For the text-containing cell, return its midpoint in (X, Y) coordinate format. 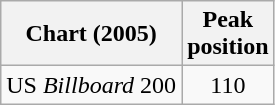
110 (228, 85)
Peakposition (228, 34)
Chart (2005) (92, 34)
US Billboard 200 (92, 85)
